Capture the cell that displays the provided text and extract its [x, y] central coordinate. 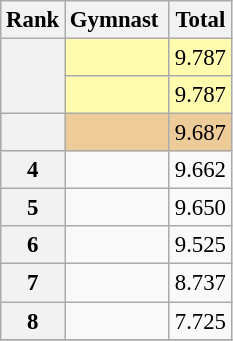
Gymnast [118, 20]
9.650 [200, 208]
Total [200, 20]
9.687 [200, 133]
7 [33, 283]
7.725 [200, 321]
6 [33, 245]
5 [33, 208]
Rank [33, 20]
8.737 [200, 283]
9.662 [200, 170]
8 [33, 321]
4 [33, 170]
9.525 [200, 245]
